Find where the given text appears and provide that cell's center as [X, Y] coordinate. 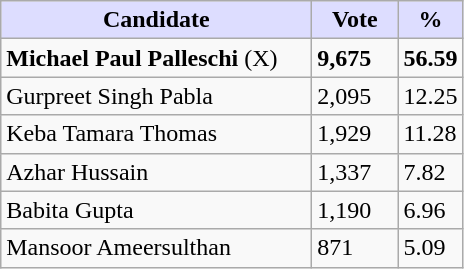
2,095 [355, 96]
Vote [355, 20]
Michael Paul Palleschi (X) [156, 58]
5.09 [430, 248]
Mansoor Ameersulthan [156, 248]
% [430, 20]
11.28 [430, 134]
Candidate [156, 20]
Keba Tamara Thomas [156, 134]
871 [355, 248]
12.25 [430, 96]
6.96 [430, 210]
Azhar Hussain [156, 172]
1,929 [355, 134]
1,337 [355, 172]
9,675 [355, 58]
Gurpreet Singh Pabla [156, 96]
Babita Gupta [156, 210]
1,190 [355, 210]
7.82 [430, 172]
56.59 [430, 58]
